Identify which cell holds the provided text, then report its [X, Y] central coordinate. 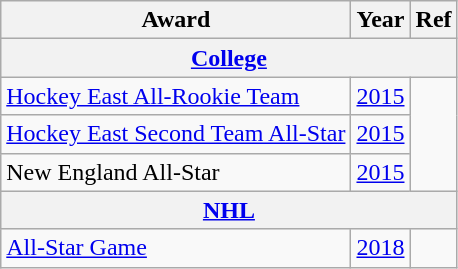
Year [380, 20]
New England All-Star [176, 172]
Hockey East Second Team All-Star [176, 134]
NHL [229, 210]
Ref [434, 20]
2018 [380, 248]
Hockey East All-Rookie Team [176, 96]
Award [176, 20]
College [229, 58]
All-Star Game [176, 248]
